Locate the cell with the specified text and output its [x, y] center coordinate. 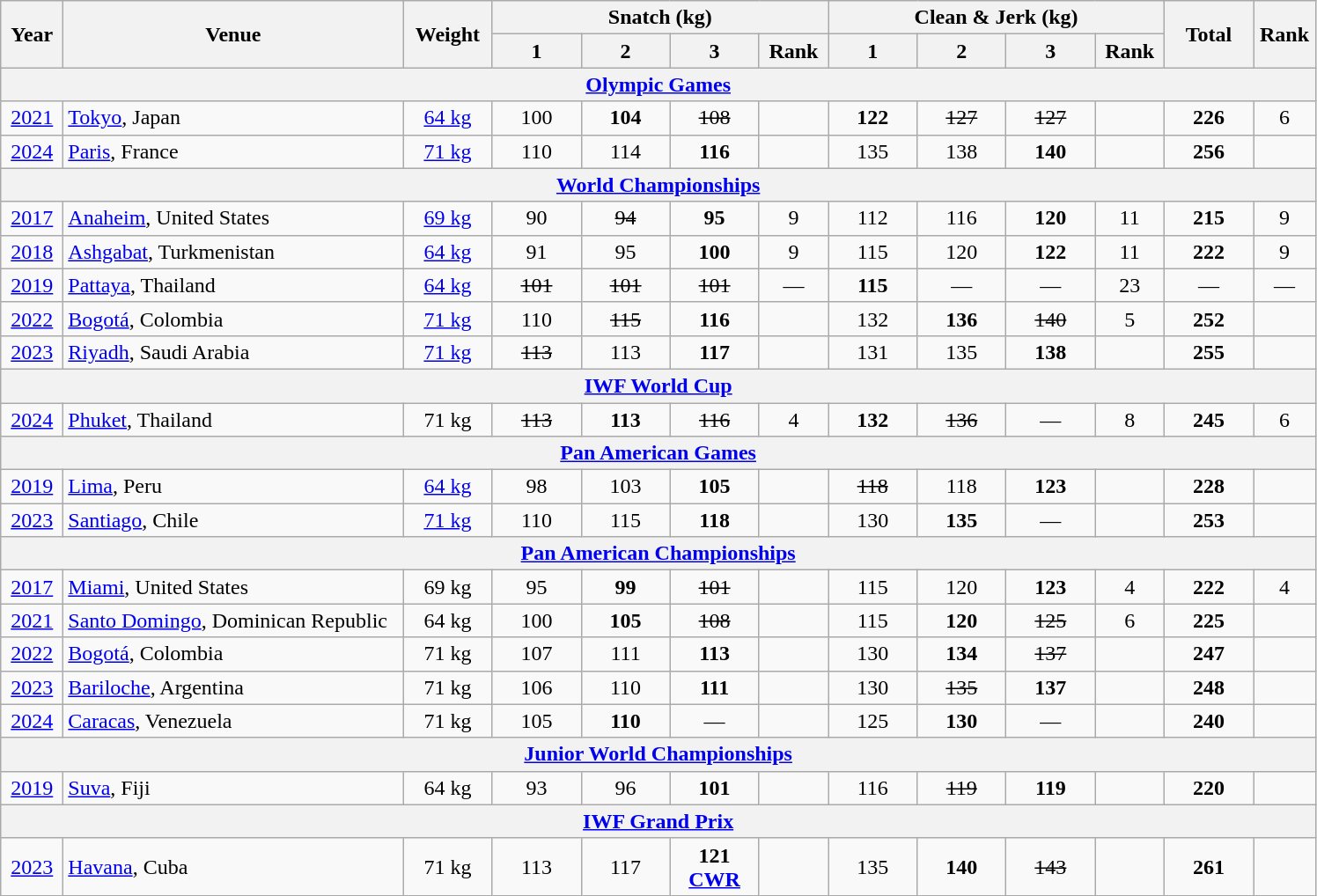
IWF Grand Prix [658, 821]
Santo Domingo, Dominican Republic [233, 621]
Pattaya, Thailand [233, 285]
215 [1208, 218]
107 [537, 654]
228 [1208, 487]
Lima, Peru [233, 487]
94 [625, 218]
253 [1208, 520]
93 [537, 788]
Phuket, Thailand [233, 420]
2018 [32, 252]
Santiago, Chile [233, 520]
Olympic Games [658, 84]
99 [625, 587]
131 [873, 352]
Total [1208, 34]
Tokyo, Japan [233, 118]
Caracas, Venezuela [233, 721]
Ashgabat, Turkmenistan [233, 252]
Havana, Cuba [233, 866]
IWF World Cup [658, 386]
Year [32, 34]
255 [1208, 352]
Junior World Championships [658, 754]
134 [961, 654]
Riyadh, Saudi Arabia [233, 352]
Pan American Games [658, 453]
226 [1208, 118]
103 [625, 487]
90 [537, 218]
Snatch (kg) [660, 18]
23 [1130, 285]
240 [1208, 721]
5 [1130, 319]
Pan American Championships [658, 554]
Anaheim, United States [233, 218]
Paris, France [233, 151]
Miami, United States [233, 587]
91 [537, 252]
112 [873, 218]
261 [1208, 866]
104 [625, 118]
247 [1208, 654]
Venue [233, 34]
252 [1208, 319]
Clean & Jerk (kg) [997, 18]
220 [1208, 788]
245 [1208, 420]
143 [1051, 866]
106 [537, 687]
8 [1130, 420]
World Championships [658, 185]
96 [625, 788]
Bariloche, Argentina [233, 687]
248 [1208, 687]
98 [537, 487]
121 CWR [715, 866]
256 [1208, 151]
Suva, Fiji [233, 788]
Weight [447, 34]
114 [625, 151]
225 [1208, 621]
